Capture the cell that displays the provided text and extract its [x, y] central coordinate. 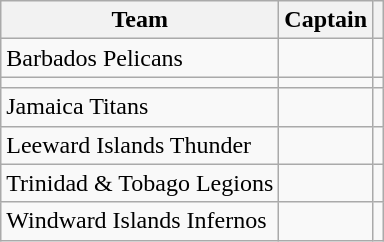
Windward Islands Infernos [140, 221]
Team [140, 20]
Captain [326, 20]
Leeward Islands Thunder [140, 145]
Trinidad & Tobago Legions [140, 183]
Jamaica Titans [140, 107]
Barbados Pelicans [140, 58]
